Provide the [x, y] coordinate of the cell's center where the given text is located.  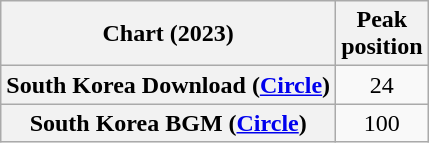
South Korea BGM (Circle) [168, 123]
Chart (2023) [168, 34]
Peakposition [382, 34]
100 [382, 123]
South Korea Download (Circle) [168, 85]
24 [382, 85]
